Output the [x, y] coordinate of the center of the cell containing the given text.  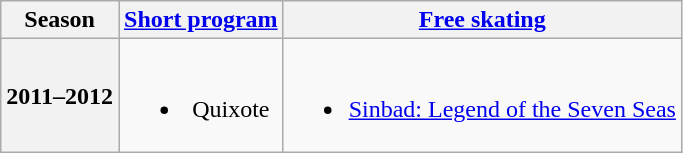
Sinbad: Legend of the Seven Seas [482, 96]
Free skating [482, 20]
2011–2012 [60, 96]
Quixote [200, 96]
Season [60, 20]
Short program [200, 20]
